Identify which cell holds the provided text, then report its [X, Y] central coordinate. 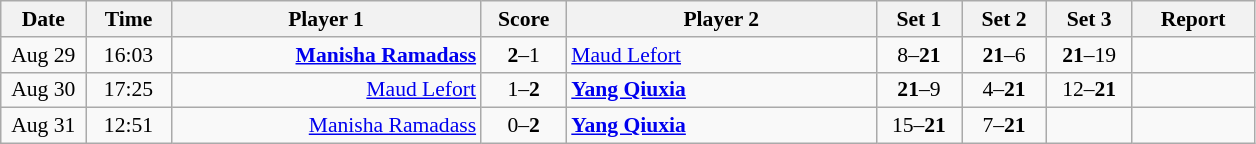
Score [524, 19]
17:25 [128, 90]
21–6 [1004, 55]
Report [1194, 19]
8–21 [918, 55]
21–9 [918, 90]
15–21 [918, 126]
Aug 31 [44, 126]
21–19 [1090, 55]
12–21 [1090, 90]
16:03 [128, 55]
Set 3 [1090, 19]
Time [128, 19]
0–2 [524, 126]
7–21 [1004, 126]
Date [44, 19]
12:51 [128, 126]
Player 2 [721, 19]
Set 1 [918, 19]
Aug 30 [44, 90]
Player 1 [326, 19]
4–21 [1004, 90]
Aug 29 [44, 55]
1–2 [524, 90]
2–1 [524, 55]
Set 2 [1004, 19]
